Capture the cell that displays the provided text and extract its (x, y) central coordinate. 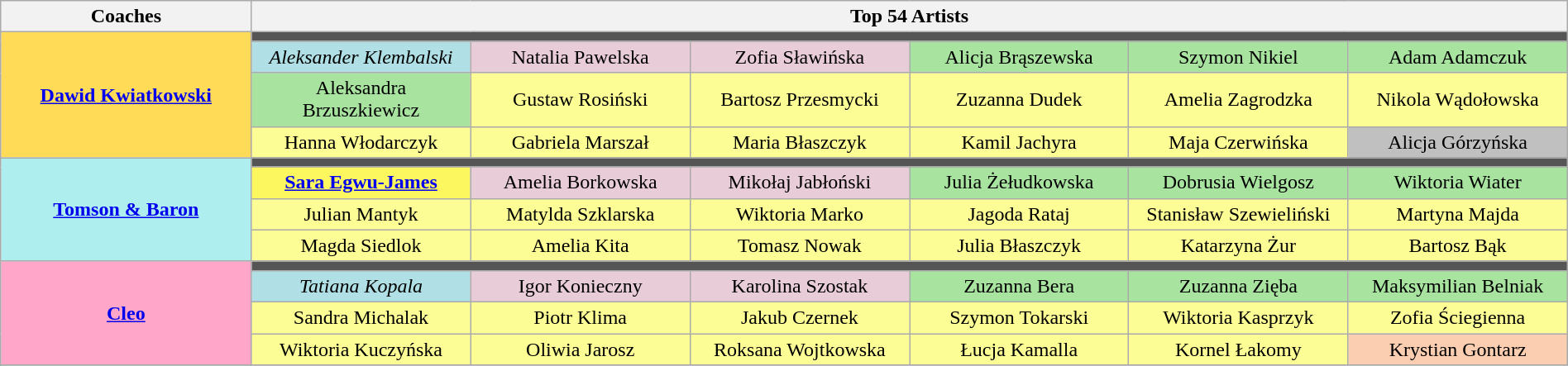
Amelia Kita (581, 245)
Igor Konieczny (581, 286)
Amelia Zagrodzka (1239, 99)
Aleksandra Brzuszkiewicz (361, 99)
Gustaw Rosiński (581, 99)
Piotr Klima (581, 317)
Wiktoria Kasprzyk (1239, 317)
Matylda Szklarska (581, 214)
Natalia Pawelska (581, 57)
Roksana Wojtkowska (799, 349)
Zuzanna Zięba (1239, 286)
Adam Adamczuk (1457, 57)
Gabriela Marszał (581, 142)
Hanna Włodarczyk (361, 142)
Top 54 Artists (910, 17)
Julian Mantyk (361, 214)
Zuzanna Bera (1019, 286)
Bartosz Bąk (1457, 245)
Szymon Tokarski (1019, 317)
Stanisław Szewieliński (1239, 214)
Krystian Gontarz (1457, 349)
Amelia Borkowska (581, 183)
Łucja Kamalla (1019, 349)
Kornel Łakomy (1239, 349)
Mikołaj Jabłoński (799, 183)
Aleksander Klembalski (361, 57)
Zofia Ściegienna (1457, 317)
Alicja Górzyńska (1457, 142)
Julia Błaszczyk (1019, 245)
Sandra Michalak (361, 317)
Maksymilian Belniak (1457, 286)
Dobrusia Wielgosz (1239, 183)
Szymon Nikiel (1239, 57)
Maja Czerwińska (1239, 142)
Julia Żełudkowska (1019, 183)
Sara Egwu-James (361, 183)
Kamil Jachyra (1019, 142)
Cleo (126, 312)
Wiktoria Wiater (1457, 183)
Jakub Czernek (799, 317)
Tomasz Nowak (799, 245)
Katarzyna Żur (1239, 245)
Maria Błaszczyk (799, 142)
Bartosz Przesmycki (799, 99)
Coaches (126, 17)
Jagoda Rataj (1019, 214)
Nikola Wądołowska (1457, 99)
Tatiana Kopala (361, 286)
Alicja Brąszewska (1019, 57)
Wiktoria Marko (799, 214)
Tomson & Baron (126, 210)
Zofia Sławińska (799, 57)
Wiktoria Kuczyńska (361, 349)
Karolina Szostak (799, 286)
Dawid Kwiatkowski (126, 95)
Magda Siedlok (361, 245)
Zuzanna Dudek (1019, 99)
Oliwia Jarosz (581, 349)
Martyna Majda (1457, 214)
